Find where the given text appears and provide that cell's center as [x, y] coordinate. 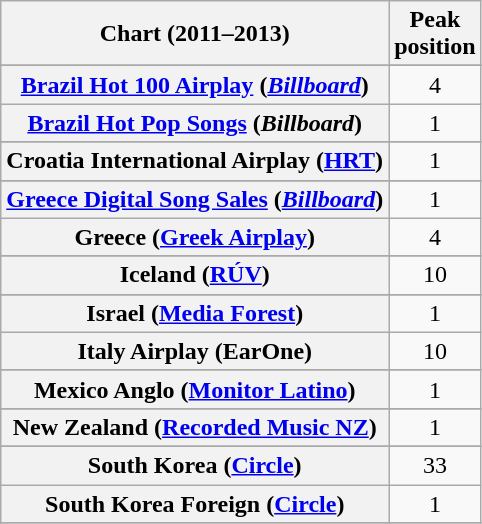
Italy Airplay (EarOne) [195, 351]
Peakposition [435, 34]
Chart (2011–2013) [195, 34]
Brazil Hot Pop Songs (Billboard) [195, 123]
Greece (Greek Airplay) [195, 237]
South Korea Foreign (Circle) [195, 503]
Mexico Anglo (Monitor Latino) [195, 389]
Brazil Hot 100 Airplay (Billboard) [195, 85]
Iceland (RÚV) [195, 275]
New Zealand (Recorded Music NZ) [195, 427]
Israel (Media Forest) [195, 313]
Greece Digital Song Sales (Billboard) [195, 199]
South Korea (Circle) [195, 465]
33 [435, 465]
Croatia International Airplay (HRT) [195, 161]
